Locate the cell with the specified text and output its (x, y) center coordinate. 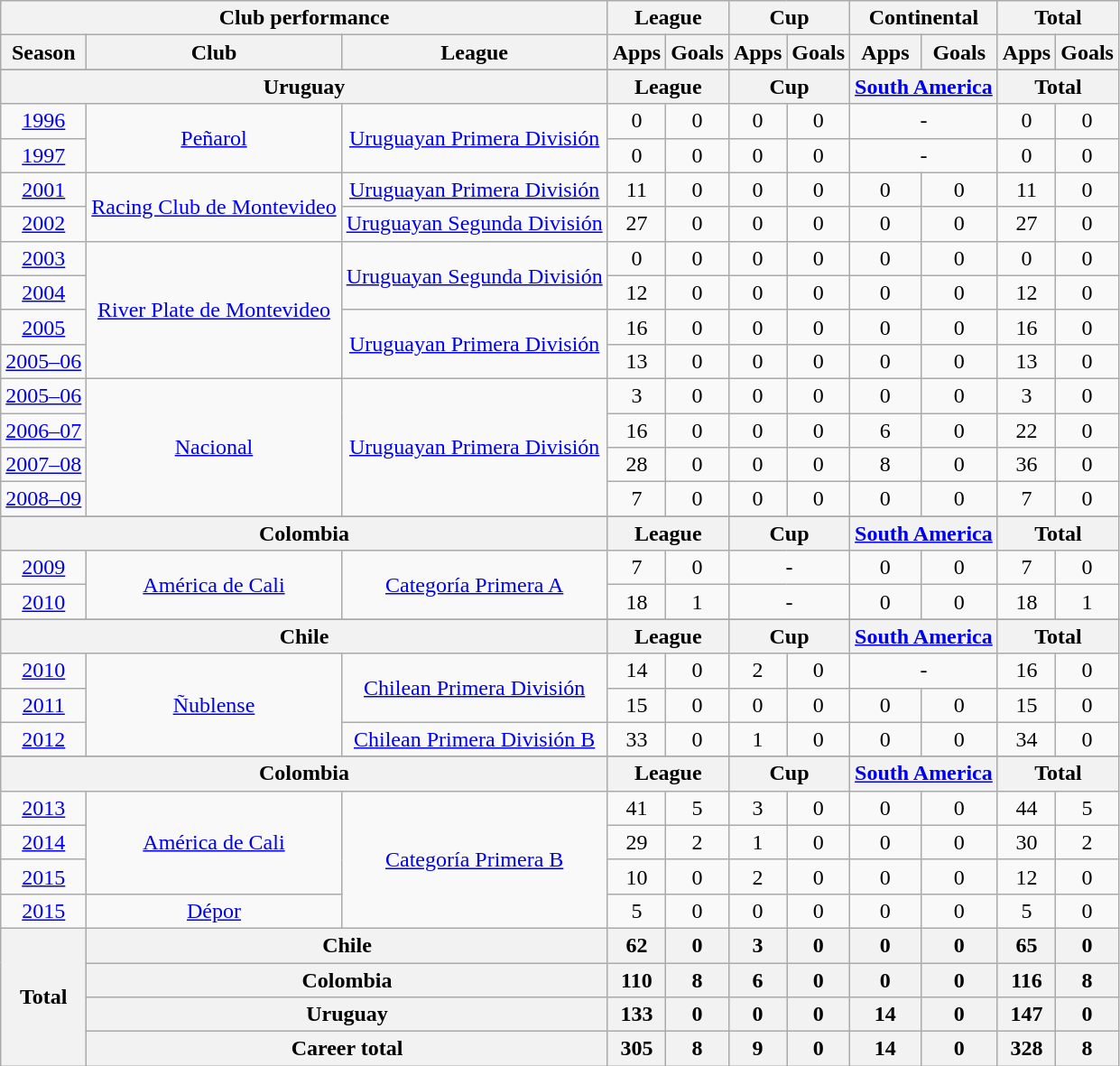
44 (1026, 808)
29 (636, 842)
Chilean Primera División B (475, 739)
2009 (43, 568)
Continental (924, 18)
Nacional (214, 447)
2011 (43, 705)
9 (757, 1049)
Categoría Primera A (475, 585)
133 (636, 1015)
41 (636, 808)
10 (636, 876)
116 (1026, 979)
Career total (347, 1049)
2006–07 (43, 431)
Categoría Primera B (475, 859)
28 (636, 465)
Club performance (304, 18)
34 (1026, 739)
65 (1026, 945)
Racing Club de Montevideo (214, 207)
2004 (43, 292)
Chilean Primera División (475, 688)
30 (1026, 842)
Season (43, 52)
2005 (43, 327)
33 (636, 739)
110 (636, 979)
147 (1026, 1015)
1997 (43, 155)
2008–09 (43, 499)
22 (1026, 431)
Peñarol (214, 138)
Ñublense (214, 705)
2002 (43, 224)
328 (1026, 1049)
2012 (43, 739)
2001 (43, 190)
Dépor (214, 911)
1996 (43, 121)
305 (636, 1049)
36 (1026, 465)
2013 (43, 808)
2014 (43, 842)
2007–08 (43, 465)
River Plate de Montevideo (214, 310)
2003 (43, 258)
Club (214, 52)
62 (636, 945)
